Provide the [X, Y] coordinate of the cell's center where the given text is located.  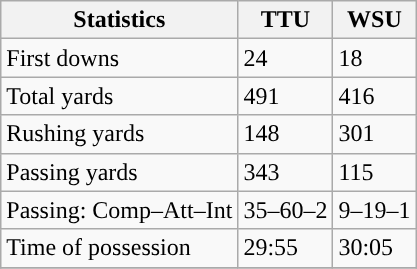
24 [286, 58]
Passing yards [120, 172]
35–60–2 [286, 210]
Time of possession [120, 248]
WSU [374, 20]
Passing: Comp–Att–Int [120, 210]
115 [374, 172]
18 [374, 58]
Rushing yards [120, 134]
491 [286, 96]
Total yards [120, 96]
343 [286, 172]
416 [374, 96]
Statistics [120, 20]
30:05 [374, 248]
148 [286, 134]
301 [374, 134]
29:55 [286, 248]
9–19–1 [374, 210]
TTU [286, 20]
First downs [120, 58]
